Pinpoint the cell where the given text exists, returning its [X, Y] midpoint coordinate. 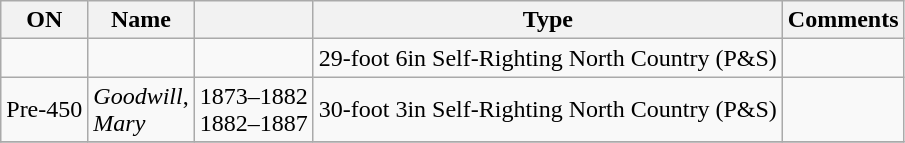
1873–18821882–1887 [254, 110]
Goodwill,Mary [141, 110]
Type [548, 20]
Pre-450 [44, 110]
29-foot 6in Self-Righting North Country (P&S) [548, 58]
30-foot 3in Self-Righting North Country (P&S) [548, 110]
Comments [843, 20]
ON [44, 20]
Name [141, 20]
